Extract the [x, y] coordinate from the center of the cell holding the provided text.  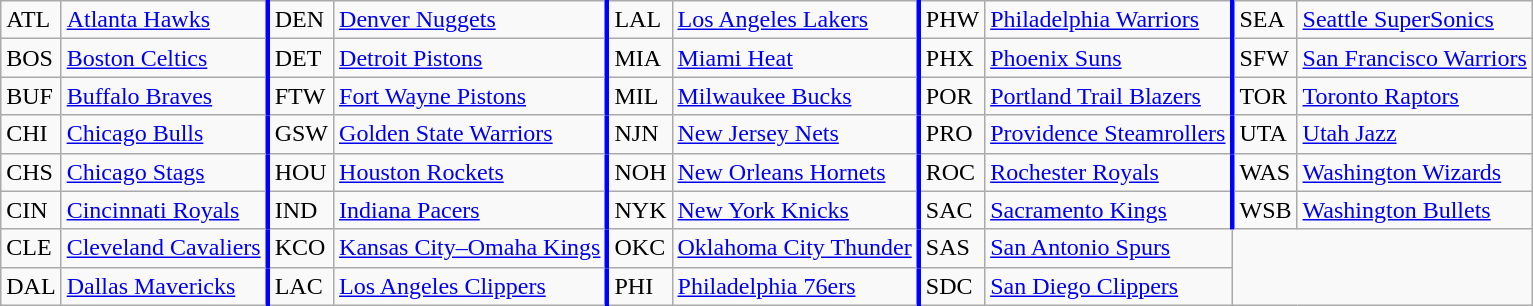
San Francisco Warriors [1414, 58]
Phoenix Suns [1109, 58]
San Diego Clippers [1109, 286]
Miami Heat [796, 58]
Rochester Royals [1109, 172]
SEA [1264, 20]
Chicago Stags [164, 172]
FTW [301, 96]
TOR [1264, 96]
MIL [640, 96]
POR [952, 96]
LAC [301, 286]
SAS [952, 248]
San Antonio Spurs [1109, 248]
GSW [301, 134]
Cleveland Cavaliers [164, 248]
SAC [952, 210]
WAS [1264, 172]
New Orleans Hornets [796, 172]
Milwaukee Bucks [796, 96]
CIN [31, 210]
Sacramento Kings [1109, 210]
WSB [1264, 210]
Philadelphia 76ers [796, 286]
Golden State Warriors [471, 134]
Fort Wayne Pistons [471, 96]
UTA [1264, 134]
New York Knicks [796, 210]
SDC [952, 286]
NOH [640, 172]
BOS [31, 58]
New Jersey Nets [796, 134]
CLE [31, 248]
Indiana Pacers [471, 210]
MIA [640, 58]
Buffalo Braves [164, 96]
Washington Wizards [1414, 172]
KCO [301, 248]
Houston Rockets [471, 172]
Toronto Raptors [1414, 96]
BUF [31, 96]
CHS [31, 172]
Boston Celtics [164, 58]
ROC [952, 172]
PHW [952, 20]
DEN [301, 20]
Cincinnati Royals [164, 210]
Denver Nuggets [471, 20]
Detroit Pistons [471, 58]
DET [301, 58]
Utah Jazz [1414, 134]
PRO [952, 134]
Los Angeles Clippers [471, 286]
CHI [31, 134]
OKC [640, 248]
Seattle SuperSonics [1414, 20]
Los Angeles Lakers [796, 20]
LAL [640, 20]
DAL [31, 286]
Dallas Mavericks [164, 286]
NJN [640, 134]
Atlanta Hawks [164, 20]
Oklahoma City Thunder [796, 248]
Kansas City–Omaha Kings [471, 248]
PHI [640, 286]
Portland Trail Blazers [1109, 96]
IND [301, 210]
Chicago Bulls [164, 134]
SFW [1264, 58]
Philadelphia Warriors [1109, 20]
Washington Bullets [1414, 210]
HOU [301, 172]
PHX [952, 58]
ATL [31, 20]
NYK [640, 210]
Providence Steamrollers [1109, 134]
